For the text-containing cell, return its midpoint in [X, Y] coordinate format. 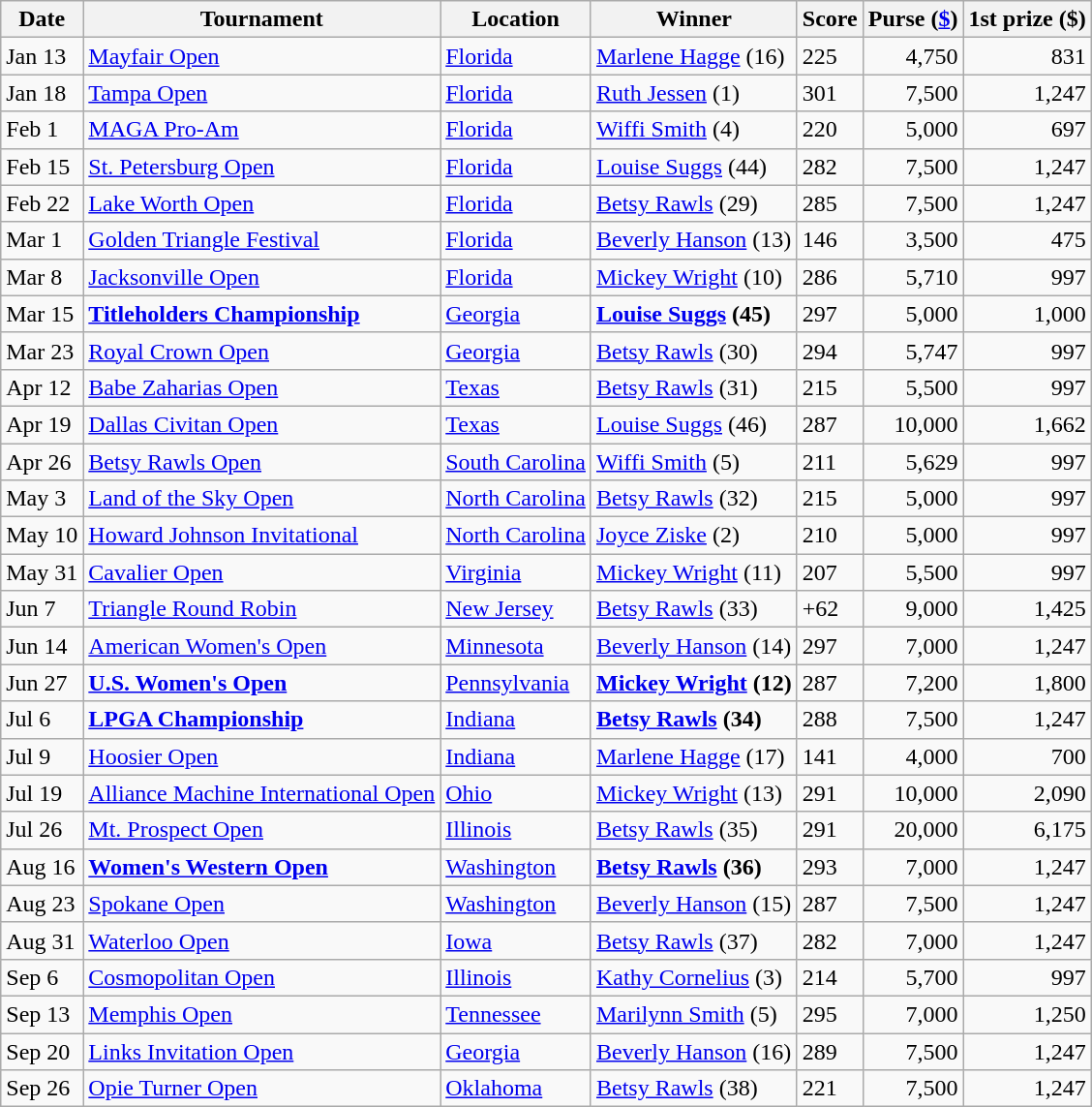
214 [830, 977]
Date [43, 19]
286 [830, 277]
Betsy Rawls (36) [693, 867]
Pennsylvania [516, 683]
Golden Triangle Festival [261, 240]
Betsy Rawls (31) [693, 387]
Howard Johnson Invitational [261, 536]
1,425 [1027, 609]
Dallas Civitan Open [261, 424]
Jacksonville Open [261, 277]
301 [830, 93]
Sep 6 [43, 977]
Apr 26 [43, 462]
6,175 [1027, 830]
Aug 31 [43, 940]
May 3 [43, 499]
LPGA Championship [261, 720]
Kathy Cornelius (3) [693, 977]
Betsy Rawls (38) [693, 1089]
St. Petersburg Open [261, 167]
Feb 15 [43, 167]
Marlene Hagge (16) [693, 56]
Triangle Round Robin [261, 609]
3,500 [913, 240]
Oklahoma [516, 1089]
Louise Suggs (46) [693, 424]
Jun 7 [43, 609]
5,700 [913, 977]
Titleholders Championship [261, 314]
697 [1027, 130]
Cavalier Open [261, 572]
Ruth Jessen (1) [693, 93]
Louise Suggs (45) [693, 314]
Spokane Open [261, 904]
Winner [693, 19]
285 [830, 203]
Betsy Rawls (29) [693, 203]
Mickey Wright (11) [693, 572]
Tennessee [516, 1014]
May 31 [43, 572]
Beverly Hanson (16) [693, 1051]
Feb 1 [43, 130]
+62 [830, 609]
Betsy Rawls (35) [693, 830]
Beverly Hanson (14) [693, 646]
Betsy Rawls (37) [693, 940]
831 [1027, 56]
Beverly Hanson (13) [693, 240]
5,747 [913, 351]
141 [830, 756]
Mickey Wright (13) [693, 793]
Marilynn Smith (5) [693, 1014]
Beverly Hanson (15) [693, 904]
220 [830, 130]
1,000 [1027, 314]
Babe Zaharias Open [261, 387]
7,200 [913, 683]
Jan 18 [43, 93]
Jan 13 [43, 56]
289 [830, 1051]
Betsy Rawls (34) [693, 720]
Tampa Open [261, 93]
2,090 [1027, 793]
Mar 23 [43, 351]
Lake Worth Open [261, 203]
May 10 [43, 536]
Jun 14 [43, 646]
Marlene Hagge (17) [693, 756]
Jul 19 [43, 793]
Location [516, 19]
Sep 13 [43, 1014]
Joyce Ziske (2) [693, 536]
1,662 [1027, 424]
225 [830, 56]
Minnesota [516, 646]
Jul 26 [43, 830]
211 [830, 462]
Wiffi Smith (5) [693, 462]
210 [830, 536]
Apr 19 [43, 424]
Aug 16 [43, 867]
1,250 [1027, 1014]
207 [830, 572]
295 [830, 1014]
Apr 12 [43, 387]
475 [1027, 240]
9,000 [913, 609]
Waterloo Open [261, 940]
Iowa [516, 940]
Royal Crown Open [261, 351]
American Women's Open [261, 646]
Score [830, 19]
Jul 6 [43, 720]
Cosmopolitan Open [261, 977]
Virginia [516, 572]
Betsy Rawls Open [261, 462]
New Jersey [516, 609]
Mar 8 [43, 277]
Hoosier Open [261, 756]
1,800 [1027, 683]
5,710 [913, 277]
Mickey Wright (12) [693, 683]
1st prize ($) [1027, 19]
MAGA Pro-Am [261, 130]
Mar 15 [43, 314]
Opie Turner Open [261, 1089]
Betsy Rawls (30) [693, 351]
Ohio [516, 793]
Aug 23 [43, 904]
146 [830, 240]
Betsy Rawls (33) [693, 609]
Louise Suggs (44) [693, 167]
Mt. Prospect Open [261, 830]
Tournament [261, 19]
Sep 26 [43, 1089]
Mayfair Open [261, 56]
Feb 22 [43, 203]
294 [830, 351]
4,750 [913, 56]
Memphis Open [261, 1014]
South Carolina [516, 462]
Mar 1 [43, 240]
288 [830, 720]
221 [830, 1089]
Mickey Wright (10) [693, 277]
Jul 9 [43, 756]
Links Invitation Open [261, 1051]
4,000 [913, 756]
Women's Western Open [261, 867]
Jun 27 [43, 683]
293 [830, 867]
5,629 [913, 462]
Wiffi Smith (4) [693, 130]
Purse ($) [913, 19]
Alliance Machine International Open [261, 793]
U.S. Women's Open [261, 683]
700 [1027, 756]
20,000 [913, 830]
Sep 20 [43, 1051]
Land of the Sky Open [261, 499]
Betsy Rawls (32) [693, 499]
